Find where the given text appears and provide that cell's center as [X, Y] coordinate. 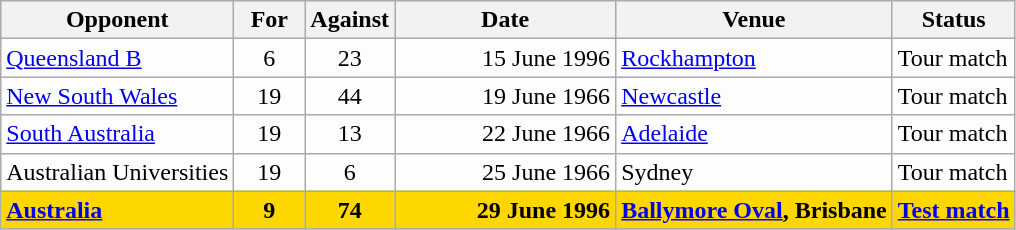
44 [350, 96]
Date [506, 20]
Adelaide [754, 134]
South Australia [118, 134]
29 June 1996 [506, 210]
Opponent [118, 20]
74 [350, 210]
New South Wales [118, 96]
13 [350, 134]
Against [350, 20]
25 June 1966 [506, 172]
23 [350, 58]
Newcastle [754, 96]
Australian Universities [118, 172]
Queensland B [118, 58]
Status [954, 20]
9 [270, 210]
Rockhampton [754, 58]
15 June 1996 [506, 58]
22 June 1966 [506, 134]
Venue [754, 20]
Test match [954, 210]
Sydney [754, 172]
For [270, 20]
Australia [118, 210]
19 June 1966 [506, 96]
Ballymore Oval, Brisbane [754, 210]
